Return (X, Y) of the center of cell containing provided text 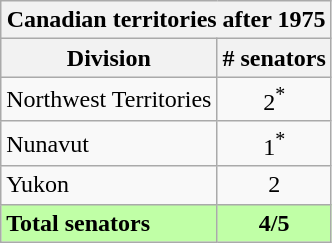
# senators (274, 58)
1* (274, 144)
2* (274, 100)
Nunavut (109, 144)
2 (274, 185)
4/5 (274, 223)
Division (109, 58)
Canadian territories after 1975 (166, 20)
Northwest Territories (109, 100)
Yukon (109, 185)
Total senators (109, 223)
